Identify which cell holds the provided text, then report its (X, Y) central coordinate. 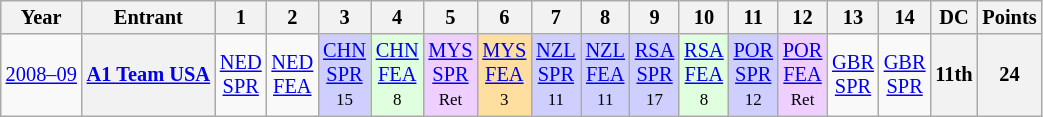
NZLSPR11 (556, 75)
4 (398, 17)
11 (754, 17)
NEDSPR (241, 75)
3 (344, 17)
1 (241, 17)
PORSPR12 (754, 75)
10 (704, 17)
Entrant (148, 17)
NEDFEA (293, 75)
RSASPR17 (654, 75)
Year (42, 17)
Points (1009, 17)
5 (451, 17)
8 (606, 17)
RSAFEA8 (704, 75)
DC (954, 17)
14 (905, 17)
MYSFEA3 (504, 75)
13 (853, 17)
CHNFEA8 (398, 75)
CHNSPR15 (344, 75)
PORFEARet (802, 75)
6 (504, 17)
MYSSPRRet (451, 75)
24 (1009, 75)
A1 Team USA (148, 75)
2 (293, 17)
NZLFEA11 (606, 75)
12 (802, 17)
2008–09 (42, 75)
7 (556, 17)
9 (654, 17)
11th (954, 75)
